Pinpoint the cell where the given text exists, returning its [X, Y] midpoint coordinate. 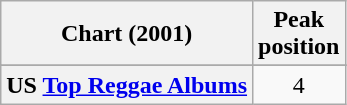
4 [299, 85]
US Top Reggae Albums [127, 85]
Chart (2001) [127, 34]
Peakposition [299, 34]
